Scan for the cell matching the given text and deliver its (X, Y) coordinate at center. 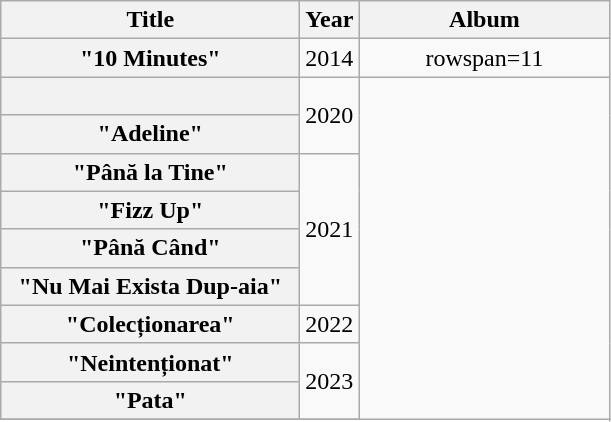
2023 (330, 381)
Title (150, 20)
"Adeline" (150, 134)
"Până la Tine" (150, 172)
"Fizz Up" (150, 210)
"Nu Mai Exista Dup-aia" (150, 286)
rowspan=11 (484, 58)
"10 Minutes" (150, 58)
2022 (330, 324)
2020 (330, 115)
"Până Când" (150, 248)
"Neintenționat" (150, 362)
"Pata" (150, 400)
2014 (330, 58)
"Colecționarea" (150, 324)
2021 (330, 229)
Album (484, 20)
Year (330, 20)
